Search for the cell housing the specified text and yield its (X, Y) center coordinate. 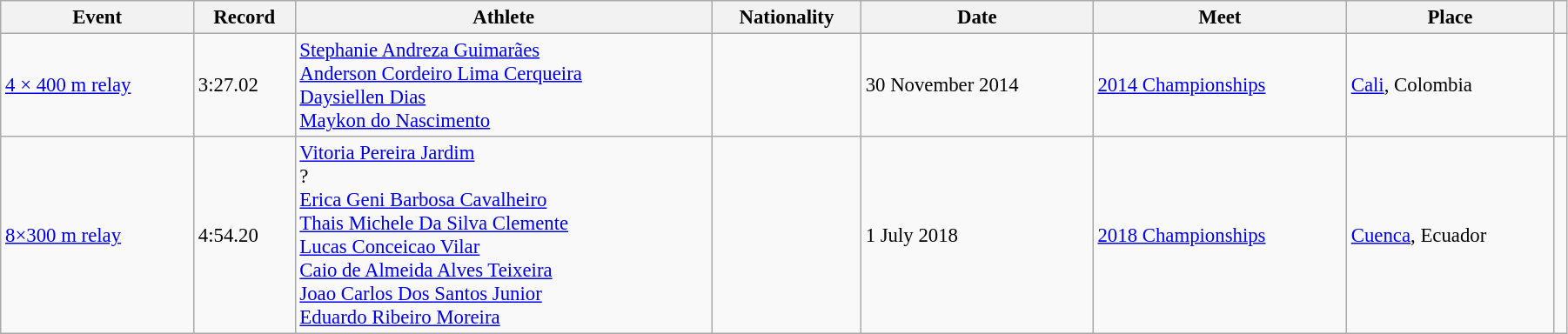
2018 Championships (1220, 235)
4 × 400 m relay (97, 85)
4:54.20 (245, 235)
8×300 m relay (97, 235)
Stephanie Andreza GuimarãesAnderson Cordeiro Lima CerqueiraDaysiellen DiasMaykon do Nascimento (503, 85)
Athlete (503, 17)
Place (1450, 17)
1 July 2018 (976, 235)
Record (245, 17)
Date (976, 17)
3:27.02 (245, 85)
Event (97, 17)
Cuenca, Ecuador (1450, 235)
Cali, Colombia (1450, 85)
30 November 2014 (976, 85)
Meet (1220, 17)
2014 Championships (1220, 85)
Nationality (787, 17)
